Scan for the cell matching the given text and deliver its (X, Y) coordinate at center. 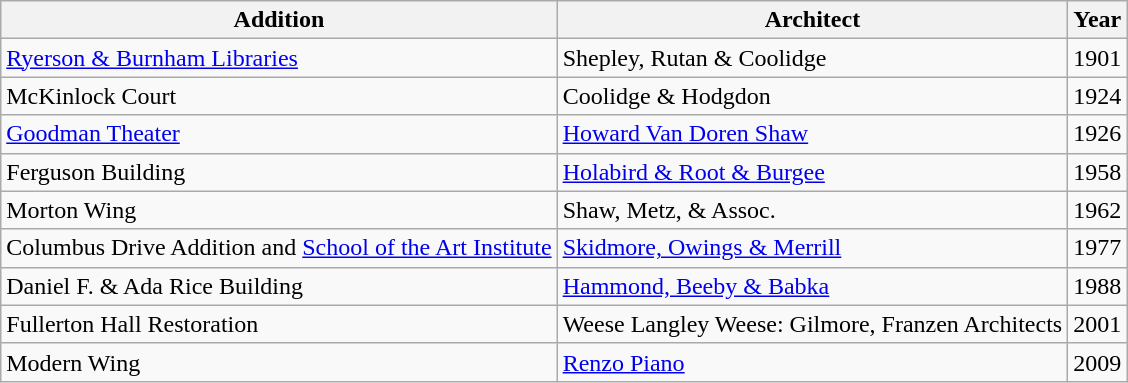
2001 (1098, 324)
1977 (1098, 248)
Goodman Theater (279, 134)
1988 (1098, 286)
1926 (1098, 134)
Skidmore, Owings & Merrill (812, 248)
1962 (1098, 210)
Hammond, Beeby & Babka (812, 286)
1924 (1098, 96)
Year (1098, 20)
Coolidge & Hodgdon (812, 96)
Ferguson Building (279, 172)
Howard Van Doren Shaw (812, 134)
Fullerton Hall Restoration (279, 324)
Ryerson & Burnham Libraries (279, 58)
Renzo Piano (812, 362)
Shaw, Metz, & Assoc. (812, 210)
Weese Langley Weese: Gilmore, Franzen Architects (812, 324)
Morton Wing (279, 210)
Architect (812, 20)
Shepley, Rutan & Coolidge (812, 58)
McKinlock Court (279, 96)
Addition (279, 20)
Daniel F. & Ada Rice Building (279, 286)
1901 (1098, 58)
1958 (1098, 172)
Columbus Drive Addition and School of the Art Institute (279, 248)
Modern Wing (279, 362)
2009 (1098, 362)
Holabird & Root & Burgee (812, 172)
